From the cell containing the given text, extract its center point as [X, Y] coordinate. 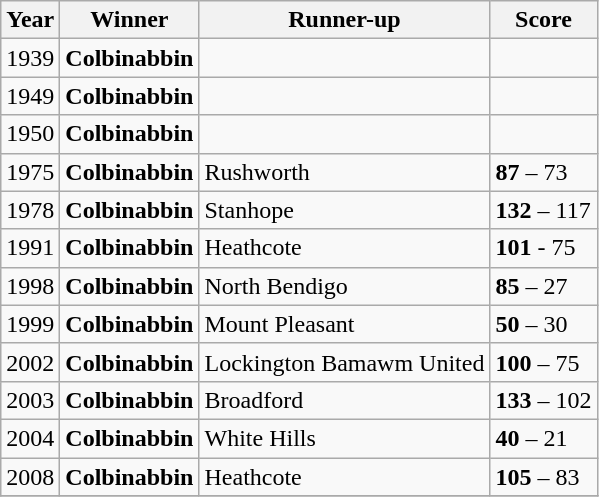
Broadford [344, 400]
1939 [30, 58]
85 – 27 [544, 286]
1991 [30, 248]
Score [544, 20]
2002 [30, 362]
Year [30, 20]
Winner [130, 20]
Rushworth [344, 172]
Stanhope [344, 210]
101 - 75 [544, 248]
Mount Pleasant [344, 324]
White Hills [344, 438]
1999 [30, 324]
50 – 30 [544, 324]
1978 [30, 210]
100 – 75 [544, 362]
105 – 83 [544, 477]
40 – 21 [544, 438]
133 – 102 [544, 400]
1975 [30, 172]
Lockington Bamawm United [344, 362]
Runner-up [344, 20]
2008 [30, 477]
1950 [30, 134]
2003 [30, 400]
1998 [30, 286]
1949 [30, 96]
2004 [30, 438]
132 – 117 [544, 210]
North Bendigo [344, 286]
87 – 73 [544, 172]
